Pinpoint the cell where the given text exists, returning its [x, y] midpoint coordinate. 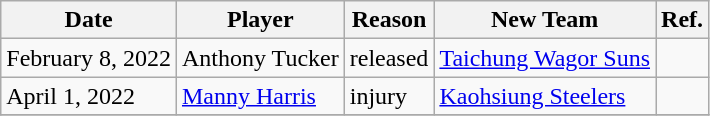
released [389, 58]
Player [260, 20]
Date [89, 20]
Anthony Tucker [260, 58]
Taichung Wagor Suns [545, 58]
New Team [545, 20]
Kaohsiung Steelers [545, 96]
February 8, 2022 [89, 58]
Manny Harris [260, 96]
Reason [389, 20]
Ref. [682, 20]
April 1, 2022 [89, 96]
injury [389, 96]
